Capture the cell that displays the provided text and extract its [x, y] central coordinate. 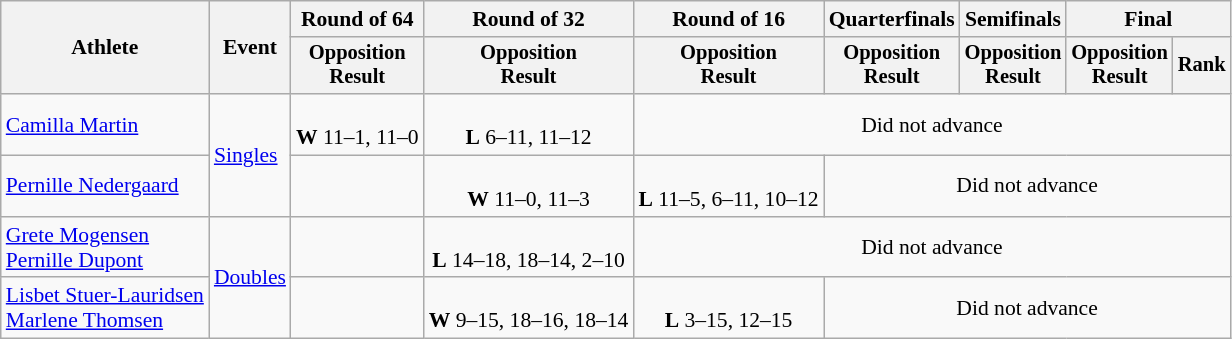
W 11–0, 11–3 [529, 186]
L 3–15, 12–15 [728, 308]
Round of 64 [358, 19]
Semifinals [1014, 19]
Round of 32 [529, 19]
Round of 16 [728, 19]
W 11–1, 11–0 [358, 124]
L 14–18, 18–14, 2–10 [529, 248]
Lisbet Stuer-LauridsenMarlene Thomsen [105, 308]
Rank [1202, 66]
Athlete [105, 48]
Doubles [250, 278]
Quarterfinals [892, 19]
Pernille Nedergaard [105, 186]
Singles [250, 155]
Event [250, 48]
Final [1148, 19]
W 9–15, 18–16, 18–14 [529, 308]
L 11–5, 6–11, 10–12 [728, 186]
L 6–11, 11–12 [529, 124]
Grete MogensenPernille Dupont [105, 248]
Camilla Martin [105, 124]
